Find where the given text appears and provide that cell's center as [X, Y] coordinate. 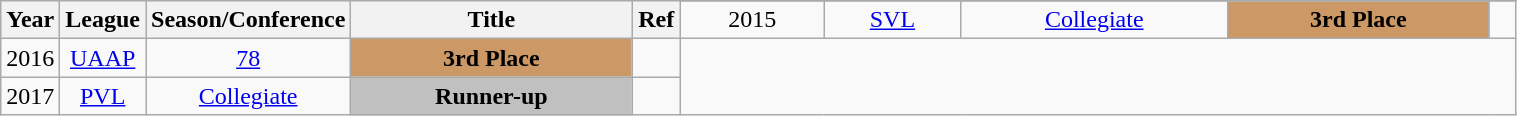
Ref [656, 20]
UAAP [103, 58]
78 [248, 58]
PVL [103, 96]
League [103, 20]
2016 [30, 58]
2015 [752, 20]
Title [492, 20]
Runner-up [492, 96]
2017 [30, 96]
SVL [892, 20]
Year [30, 20]
Season/Conference [248, 20]
